Return the [x, y] coordinate for the center point of the cell that contains the specified text.  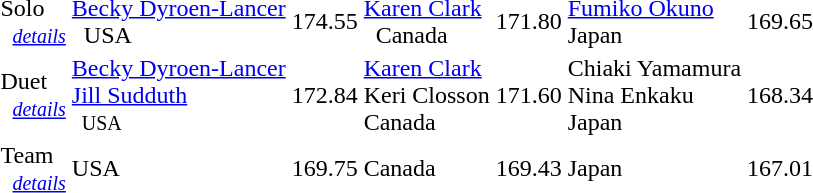
172.84 [324, 95]
171.60 [528, 95]
Karen ClarkKeri Closson Canada [426, 95]
Becky Dyroen-Lancer Jill Sudduth USA [178, 95]
Chiaki YamamuraNina Enkaku Japan [654, 95]
